Return the (X, Y) coordinate for the center point of the cell that contains the specified text.  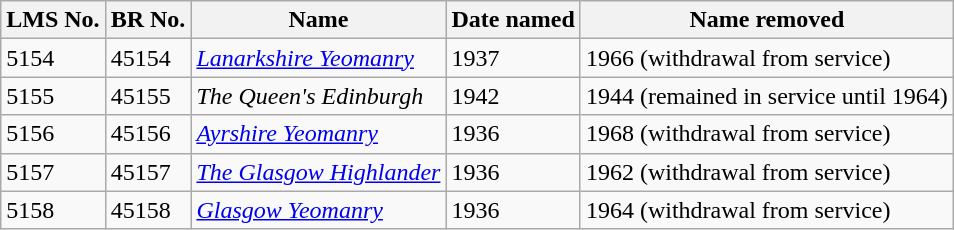
1942 (513, 96)
BR No. (148, 20)
1937 (513, 58)
Name removed (766, 20)
45155 (148, 96)
LMS No. (53, 20)
45158 (148, 210)
45157 (148, 172)
5155 (53, 96)
5158 (53, 210)
Ayrshire Yeomanry (318, 134)
The Glasgow Highlander (318, 172)
5157 (53, 172)
1968 (withdrawal from service) (766, 134)
1966 (withdrawal from service) (766, 58)
1944 (remained in service until 1964) (766, 96)
Name (318, 20)
Date named (513, 20)
1962 (withdrawal from service) (766, 172)
Glasgow Yeomanry (318, 210)
5156 (53, 134)
5154 (53, 58)
The Queen's Edinburgh (318, 96)
45156 (148, 134)
45154 (148, 58)
Lanarkshire Yeomanry (318, 58)
1964 (withdrawal from service) (766, 210)
